Detect which cell encompasses the target text, then output its [X, Y] center coordinate. 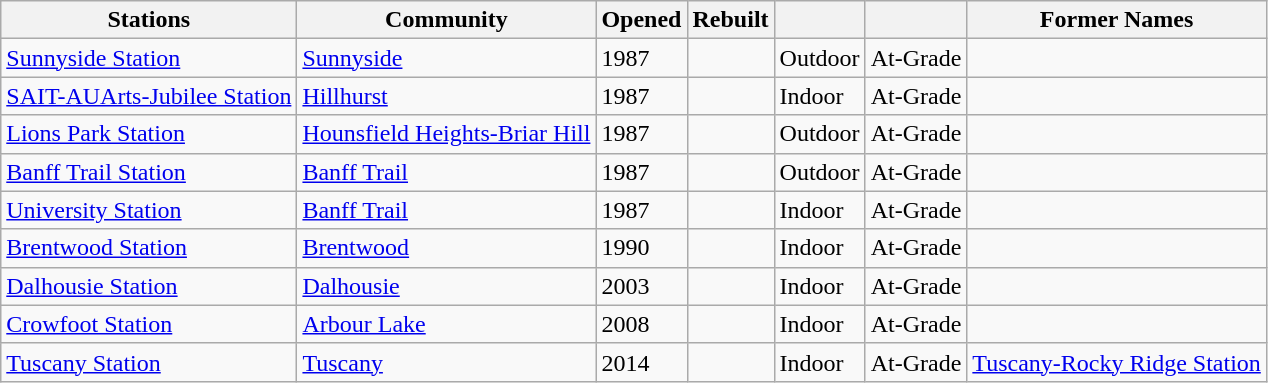
2008 [642, 324]
2003 [642, 286]
Sunnyside [446, 58]
Hounsfield Heights-Briar Hill [446, 134]
Opened [642, 20]
Hillhurst [446, 96]
Sunnyside Station [149, 58]
Tuscany [446, 362]
Tuscany Station [149, 362]
Tuscany-Rocky Ridge Station [1117, 362]
Stations [149, 20]
Dalhousie [446, 286]
Community [446, 20]
Banff Trail Station [149, 172]
2014 [642, 362]
1990 [642, 248]
Arbour Lake [446, 324]
SAIT-AUArts-Jubilee Station [149, 96]
University Station [149, 210]
Brentwood [446, 248]
Former Names [1117, 20]
Dalhousie Station [149, 286]
Rebuilt [730, 20]
Brentwood Station [149, 248]
Crowfoot Station [149, 324]
Lions Park Station [149, 134]
